Search for the cell housing the specified text and yield its (x, y) center coordinate. 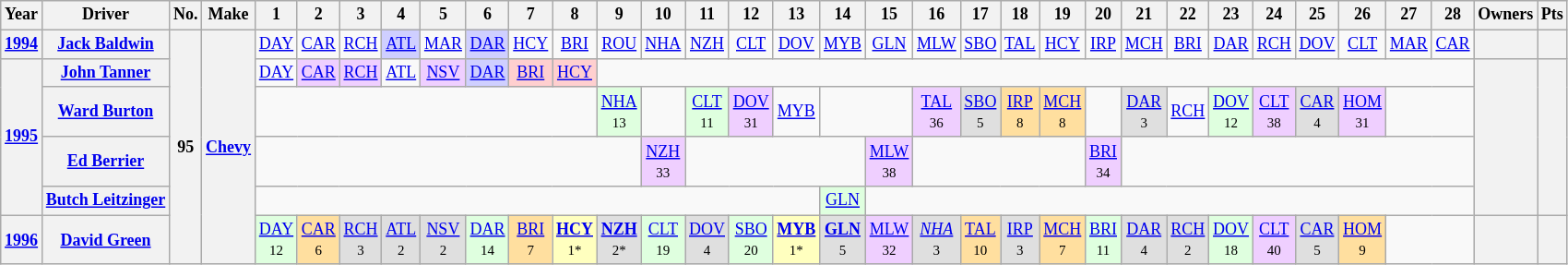
DAR4 (1144, 240)
IRP (1103, 44)
NSV2 (444, 240)
1994 (22, 44)
CLT11 (707, 112)
MLW32 (889, 240)
Pts (1553, 15)
DAY12 (276, 240)
14 (843, 15)
GLN5 (843, 240)
18 (1020, 15)
John Tanner (105, 72)
BRI34 (1103, 162)
8 (576, 15)
27 (1408, 15)
RCH3 (361, 240)
25 (1317, 15)
20 (1103, 15)
SBO5 (980, 112)
DAR14 (487, 240)
DOV18 (1231, 240)
BRI11 (1103, 240)
CLT40 (1274, 240)
HCY1* (576, 240)
DOV12 (1231, 112)
MYB1* (797, 240)
1995 (22, 137)
MLW (937, 44)
Driver (105, 15)
Ward Burton (105, 112)
NHA13 (619, 112)
1996 (22, 240)
RCH2 (1188, 240)
No. (186, 15)
Owners (1505, 15)
DAR3 (1144, 112)
BRI7 (531, 240)
Year (22, 15)
19 (1063, 15)
13 (797, 15)
11 (707, 15)
IRP8 (1020, 112)
4 (401, 15)
CLT19 (663, 240)
NZH33 (663, 162)
MCH8 (1063, 112)
15 (889, 15)
10 (663, 15)
95 (186, 148)
1 (276, 15)
9 (619, 15)
26 (1363, 15)
SBO (980, 44)
NZH2* (619, 240)
2 (318, 15)
NSV (444, 72)
22 (1188, 15)
7 (531, 15)
24 (1274, 15)
ATL2 (401, 240)
Butch Leitzinger (105, 201)
5 (444, 15)
3 (361, 15)
TAL10 (980, 240)
DOV4 (707, 240)
CLT38 (1274, 112)
IRP3 (1020, 240)
6 (487, 15)
17 (980, 15)
NZH (707, 44)
NHA3 (937, 240)
21 (1144, 15)
MLW38 (889, 162)
12 (751, 15)
SBO20 (751, 240)
David Green (105, 240)
NHA (663, 44)
Make (229, 15)
ROU (619, 44)
16 (937, 15)
CAR4 (1317, 112)
Ed Berrier (105, 162)
HOM31 (1363, 112)
MCH7 (1063, 240)
Chevy (229, 148)
CAR5 (1317, 240)
Jack Baldwin (105, 44)
TAL36 (937, 112)
DOV31 (751, 112)
MCH (1144, 44)
CAR6 (318, 240)
28 (1453, 15)
TAL (1020, 44)
23 (1231, 15)
HOM9 (1363, 240)
